For the text-containing cell, return its midpoint in [X, Y] coordinate format. 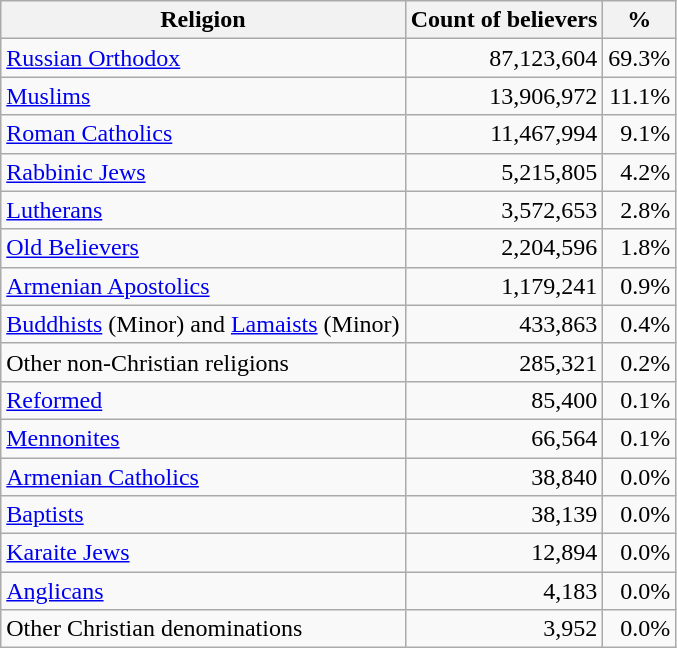
Rabbinic Jews [203, 172]
Reformed [203, 400]
% [640, 20]
11.1% [640, 96]
2,204,596 [504, 248]
0.4% [640, 324]
85,400 [504, 400]
4,183 [504, 591]
4.2% [640, 172]
11,467,994 [504, 134]
12,894 [504, 553]
Other non-Christian religions [203, 362]
Buddhists (Minor) and Lamaists (Minor) [203, 324]
9.1% [640, 134]
1,179,241 [504, 286]
Mennonites [203, 438]
13,906,972 [504, 96]
0.2% [640, 362]
Armenian Catholics [203, 477]
Russian Orthodox [203, 58]
38,840 [504, 477]
3,572,653 [504, 210]
Armenian Apostolics [203, 286]
1.8% [640, 248]
Anglicans [203, 591]
66,564 [504, 438]
Religion [203, 20]
Muslims [203, 96]
Karaite Jews [203, 553]
0.9% [640, 286]
Count of believers [504, 20]
Baptists [203, 515]
285,321 [504, 362]
5,215,805 [504, 172]
Old Believers [203, 248]
Lutherans [203, 210]
Other Christian denominations [203, 629]
87,123,604 [504, 58]
Roman Catholics [203, 134]
3,952 [504, 629]
2.8% [640, 210]
69.3% [640, 58]
38,139 [504, 515]
433,863 [504, 324]
